Pinpoint the cell where the given text exists, returning its [X, Y] midpoint coordinate. 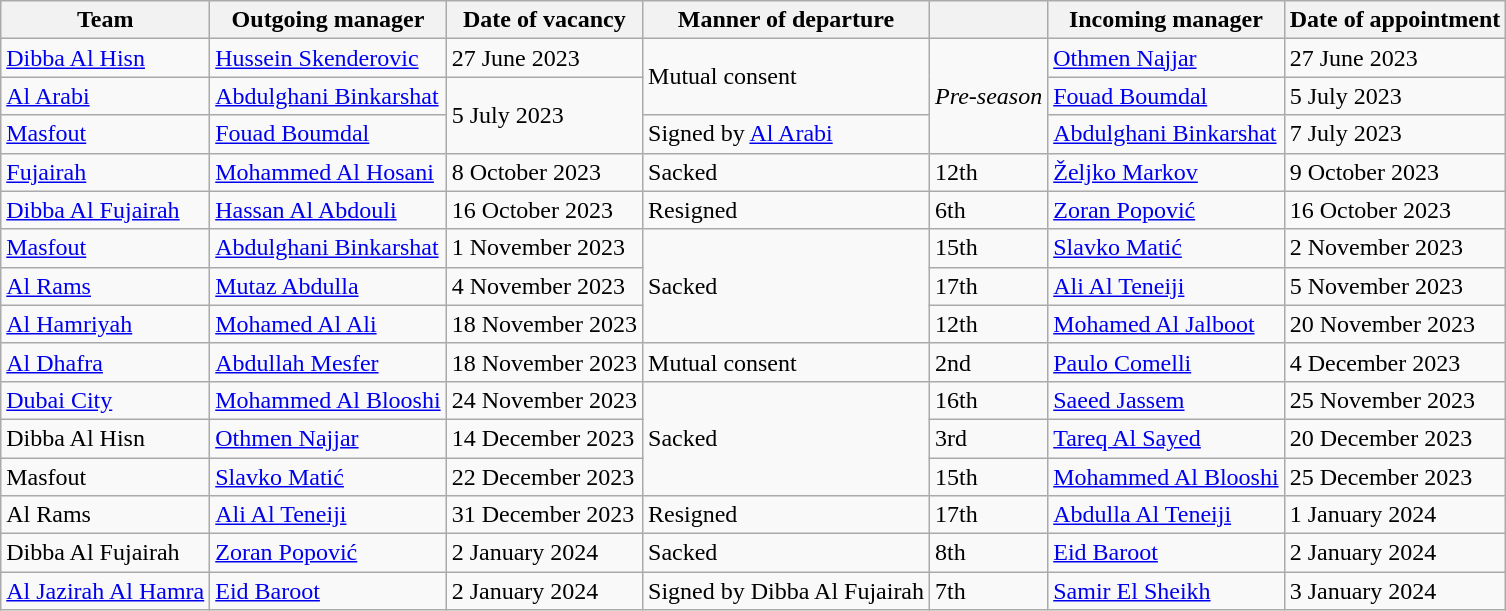
4 December 2023 [1395, 362]
2 November 2023 [1395, 248]
Outgoing manager [328, 20]
20 November 2023 [1395, 324]
3 January 2024 [1395, 591]
Hussein Skenderovic [328, 58]
Abdullah Mesfer [328, 362]
24 November 2023 [544, 400]
Hassan Al Abdouli [328, 210]
1 January 2024 [1395, 515]
22 December 2023 [544, 477]
9 October 2023 [1395, 172]
Mohamed Al Jalboot [1166, 324]
5 November 2023 [1395, 286]
Samir El Sheikh [1166, 591]
3rd [989, 438]
Al Arabi [106, 96]
Signed by Al Arabi [786, 134]
31 December 2023 [544, 515]
25 November 2023 [1395, 400]
1 November 2023 [544, 248]
16th [989, 400]
20 December 2023 [1395, 438]
Incoming manager [1166, 20]
Al Jazirah Al Hamra [106, 591]
2nd [989, 362]
Fujairah [106, 172]
4 November 2023 [544, 286]
6th [989, 210]
Paulo Comelli [1166, 362]
Date of appointment [1395, 20]
Pre-season [989, 96]
Saeed Jassem [1166, 400]
Dubai City [106, 400]
Mutaz Abdulla [328, 286]
Tareq Al Sayed [1166, 438]
7 July 2023 [1395, 134]
Željko Markov [1166, 172]
Abdulla Al Teneiji [1166, 515]
Date of vacancy [544, 20]
Manner of departure [786, 20]
14 December 2023 [544, 438]
8 October 2023 [544, 172]
25 December 2023 [1395, 477]
Al Hamriyah [106, 324]
7th [989, 591]
Al Dhafra [106, 362]
Mohammed Al Hosani [328, 172]
Signed by Dibba Al Fujairah [786, 591]
8th [989, 553]
Mohamed Al Ali [328, 324]
Team [106, 20]
